Provide the (X, Y) coordinate of the cell's center where the given text is located.  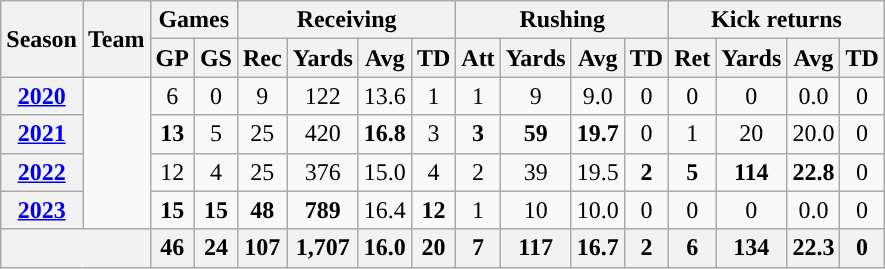
1,707 (322, 248)
22.3 (814, 248)
122 (322, 96)
48 (262, 210)
420 (322, 134)
24 (216, 248)
59 (536, 134)
7 (478, 248)
GP (172, 58)
Team (116, 39)
376 (322, 172)
15.0 (384, 172)
16.4 (384, 210)
Att (478, 58)
46 (172, 248)
20.0 (814, 134)
114 (752, 172)
39 (536, 172)
22.8 (814, 172)
Kick returns (777, 20)
2020 (42, 96)
GS (216, 58)
10.0 (598, 210)
Rushing (562, 20)
117 (536, 248)
Ret (692, 58)
16.8 (384, 134)
10 (536, 210)
Rec (262, 58)
Season (42, 39)
13 (172, 134)
107 (262, 248)
Games (194, 20)
16.0 (384, 248)
2021 (42, 134)
789 (322, 210)
19.7 (598, 134)
2023 (42, 210)
19.5 (598, 172)
Receiving (346, 20)
16.7 (598, 248)
9.0 (598, 96)
134 (752, 248)
13.6 (384, 96)
2022 (42, 172)
